Scan for the cell matching the given text and deliver its [X, Y] coordinate at center. 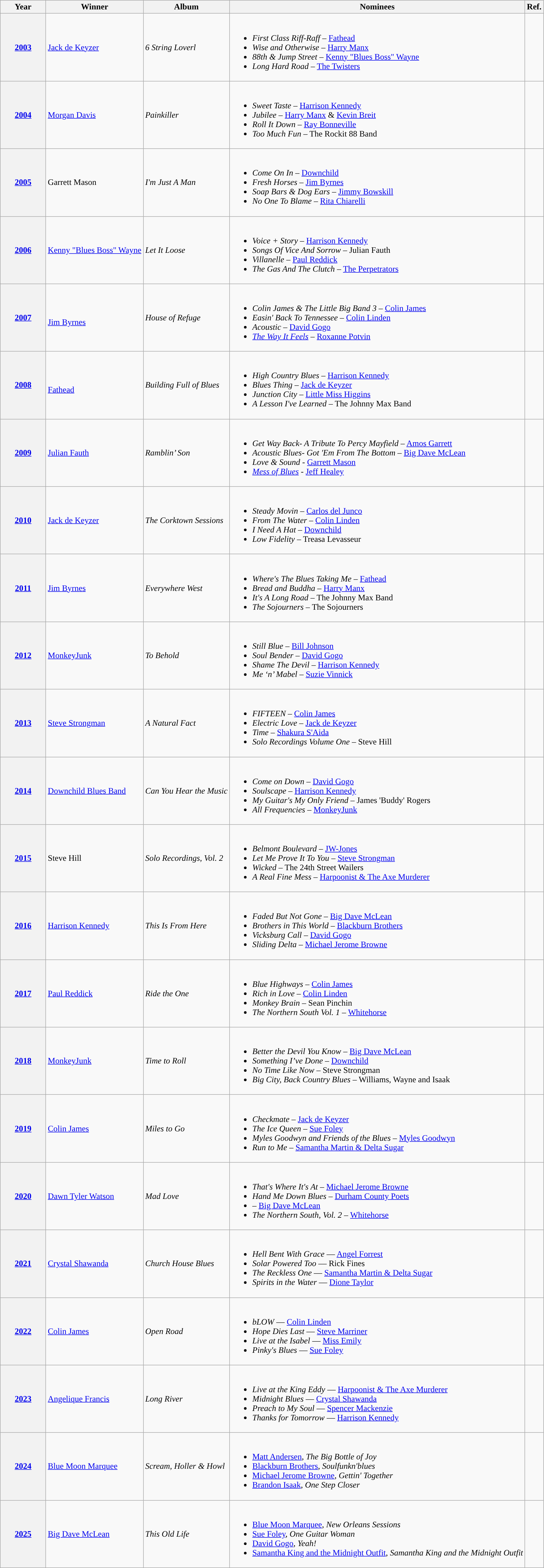
6 String Loverl [186, 47]
Ramblin’ Son [186, 453]
2011 [23, 588]
2013 [23, 723]
2019 [23, 1129]
2006 [23, 250]
Church House Blues [186, 1264]
2020 [23, 1196]
Morgan Davis [95, 115]
Blue Moon Marquee [95, 1466]
Kenny "Blues Boss" Wayne [95, 250]
2009 [23, 453]
Ref. [534, 7]
Sweet Taste – Harrison KennedyJubilee – Harry Manx & Kevin BreitRoll It Down – Ray BonnevilleToo Much Fun – The Rockit 88 Band [377, 115]
2018 [23, 1061]
Checkmate – Jack de KeyzerThe Ice Queen – Sue FoleyMyles Goodwyn and Friends of the Blues – Myles GoodwynRun to Me – Samantha Martin & Delta Sugar [377, 1129]
Open Road [186, 1331]
2025 [23, 1534]
Album [186, 7]
Miles to Go [186, 1129]
Steve Strongman [95, 723]
Steady Movin – Carlos del JuncoFrom The Water – Colin LindenI Need A Hat – DownchildLow Fidelity – Treasa Levasseur [377, 520]
This Old Life [186, 1534]
Painkiller [186, 115]
2024 [23, 1466]
Long River [186, 1399]
2023 [23, 1399]
Building Full of Blues [186, 385]
Mad Love [186, 1196]
This Is From Here [186, 926]
Nominees [377, 7]
Still Blue – Bill JohnsonSoul Bender – David GogoShame The Devil – Harrison KennedyMe ‘n’ Mabel – Suzie Vinnick [377, 655]
2007 [23, 318]
2016 [23, 926]
2015 [23, 858]
Fathead [95, 385]
Crystal Shawanda [95, 1264]
Steve Hill [95, 858]
Everywhere West [186, 588]
I'm Just A Man [186, 182]
2022 [23, 1331]
bLOW — Colin LindenHope Dies Last — Steve MarrinerLive at the Isabel — Miss EmilyPinky's Blues — Sue Foley [377, 1331]
2021 [23, 1264]
To Behold [186, 655]
Winner [95, 7]
2008 [23, 385]
Belmont Boulevard – JW-JonesLet Me Prove It To You – Steve StrongmanWicked – The 24th Street WailersA Real Fine Mess – Harpoonist & The Axe Murderer [377, 858]
Colin James & The Little Big Band 3 – Colin JamesEasin' Back To Tennessee – Colin LindenAcoustic – David GogoThe Way It Feels – Roxanne Potvin [377, 318]
Big Dave McLean [95, 1534]
Come on Down – David GogoSoulscape – Harrison KennedyMy Guitar's My Only Friend – James 'Buddy' RogersAll Frequencies – MonkeyJunk [377, 791]
The Corktown Sessions [186, 520]
Let It Loose [186, 250]
Solo Recordings, Vol. 2 [186, 858]
Downchild Blues Band [95, 791]
Time to Roll [186, 1061]
That's Where It's At – Michael Jerome BrowneHand Me Down Blues – Durham County Poets – Big Dave McLeanThe Northern South, Vol. 2 – Whitehorse [377, 1196]
Julian Fauth [95, 453]
2004 [23, 115]
Ride the One [186, 993]
Hell Bent With Grace — Angel ForrestSolar Powered Too — Rick FinesThe Reckless One — Samantha Martin & Delta SugarSpirits in the Water — Dione Taylor [377, 1264]
2014 [23, 791]
2010 [23, 520]
2005 [23, 182]
Year [23, 7]
Blue Highways – Colin JamesRich in Love – Colin LindenMonkey Brain – Sean PinchinThe Northern South Vol. 1 – Whitehorse [377, 993]
A Natural Fact [186, 723]
Faded But Not Gone – Big Dave McLeanBrothers in This World – Blackburn BrothersVicksburg Call – David GogoSliding Delta – Michael Jerome Browne [377, 926]
Scream, Holler & Howl [186, 1466]
High Country Blues – Harrison KennedyBlues Thing – Jack de KeyzerJunction City – Little Miss HigginsA Lesson I've Learned – The Johnny Max Band [377, 385]
Angelique Francis [95, 1399]
Come On In – DownchildFresh Horses – Jim ByrnesSoap Bars & Dog Ears – Jimmy BowskillNo One To Blame – Rita Chiarelli [377, 182]
Voice + Story – Harrison KennedySongs Of Vice And Sorrow – Julian FauthVillanelle – Paul ReddickThe Gas And The Clutch – The Perpetrators [377, 250]
Dawn Tyler Watson [95, 1196]
Paul Reddick [95, 993]
2003 [23, 47]
Can You Hear the Music [186, 791]
First Class Riff-Raff – FatheadWise and Otherwise – Harry Manx88th & Jump Street – Kenny "Blues Boss" WayneLong Hard Road – The Twisters [377, 47]
Garrett Mason [95, 182]
FIFTEEN – Colin JamesElectric Love – Jack de KeyzerTime – Shakura S'AidaSolo Recordings Volume One – Steve Hill [377, 723]
House of Refuge [186, 318]
2017 [23, 993]
Where's The Blues Taking Me – FatheadBread and Buddha – Harry ManxIt's A Long Road – The Johnny Max BandThe Sojourners – The Sojourners [377, 588]
Matt Andersen, The Big Bottle of JoyBlackburn Brothers, Soulfunkn'bluesMichael Jerome Browne, Gettin' TogetherBrandon Isaak, One Step Closer [377, 1466]
Harrison Kennedy [95, 926]
2012 [23, 655]
